Output the (X, Y) coordinate of the center of the cell containing the given text.  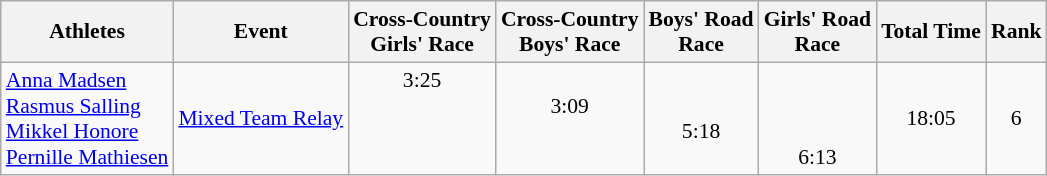
18:05 (931, 118)
3:25 (422, 118)
Cross-CountryBoys' Race (570, 32)
Girls' RoadRace (818, 32)
6 (1016, 118)
Boys' RoadRace (702, 32)
Cross-CountryGirls' Race (422, 32)
5:18 (702, 118)
6:13 (818, 118)
Anna MadsenRasmus SallingMikkel HonorePernille Mathiesen (88, 118)
Total Time (931, 32)
Event (260, 32)
Rank (1016, 32)
Mixed Team Relay (260, 118)
Athletes (88, 32)
3:09 (570, 118)
